Scan for the cell matching the given text and deliver its (X, Y) coordinate at center. 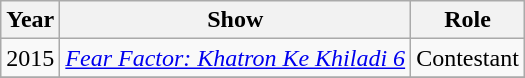
Year (30, 20)
Contestant (468, 58)
2015 (30, 58)
Fear Factor: Khatron Ke Khiladi 6 (236, 58)
Show (236, 20)
Role (468, 20)
